For the text-containing cell, return its midpoint in [X, Y] coordinate format. 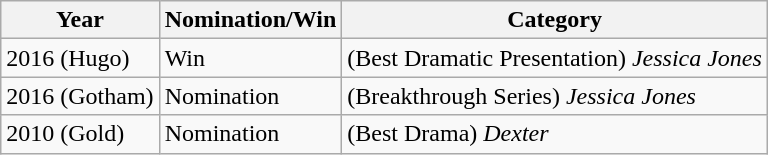
2016 (Hugo) [80, 58]
Nomination/Win [250, 20]
2010 (Gold) [80, 134]
(Best Drama) Dexter [555, 134]
(Breakthrough Series) Jessica Jones [555, 96]
2016 (Gotham) [80, 96]
Year [80, 20]
Category [555, 20]
Win [250, 58]
(Best Dramatic Presentation) Jessica Jones [555, 58]
